Detect which cell encompasses the target text, then output its (x, y) center coordinate. 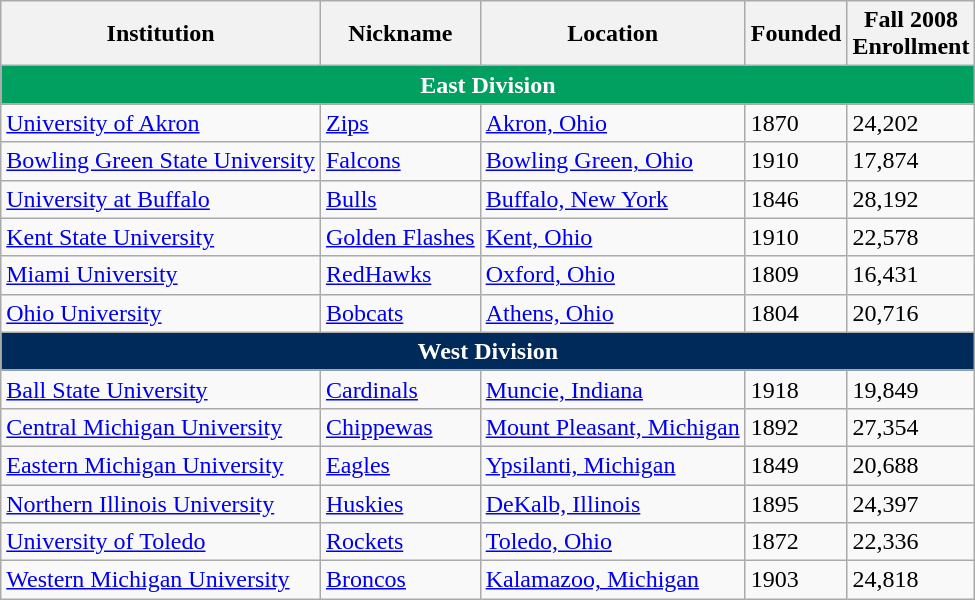
Institution (161, 34)
Kent State University (161, 237)
Ypsilanti, Michigan (612, 465)
Huskies (400, 503)
Bobcats (400, 313)
1870 (796, 123)
Northern Illinois University (161, 503)
Nickname (400, 34)
Golden Flashes (400, 237)
Akron, Ohio (612, 123)
Buffalo, New York (612, 199)
27,354 (911, 427)
Chippewas (400, 427)
1809 (796, 275)
1903 (796, 580)
Bowling Green, Ohio (612, 161)
Bulls (400, 199)
Bowling Green State University (161, 161)
20,716 (911, 313)
17,874 (911, 161)
Mount Pleasant, Michigan (612, 427)
University at Buffalo (161, 199)
Miami University (161, 275)
West Division (488, 351)
1872 (796, 542)
RedHawks (400, 275)
Fall 2008Enrollment (911, 34)
Western Michigan University (161, 580)
Kalamazoo, Michigan (612, 580)
Kent, Ohio (612, 237)
22,578 (911, 237)
24,818 (911, 580)
20,688 (911, 465)
Muncie, Indiana (612, 389)
Oxford, Ohio (612, 275)
Eastern Michigan University (161, 465)
Cardinals (400, 389)
Ohio University (161, 313)
16,431 (911, 275)
28,192 (911, 199)
1895 (796, 503)
1892 (796, 427)
1846 (796, 199)
Eagles (400, 465)
DeKalb, Illinois (612, 503)
East Division (488, 85)
Rockets (400, 542)
1849 (796, 465)
Broncos (400, 580)
Ball State University (161, 389)
Athens, Ohio (612, 313)
University of Akron (161, 123)
Zips (400, 123)
University of Toledo (161, 542)
Falcons (400, 161)
Location (612, 34)
Central Michigan University (161, 427)
Toledo, Ohio (612, 542)
Founded (796, 34)
1804 (796, 313)
1918 (796, 389)
19,849 (911, 389)
22,336 (911, 542)
24,397 (911, 503)
24,202 (911, 123)
